Capture the cell that displays the provided text and extract its (x, y) central coordinate. 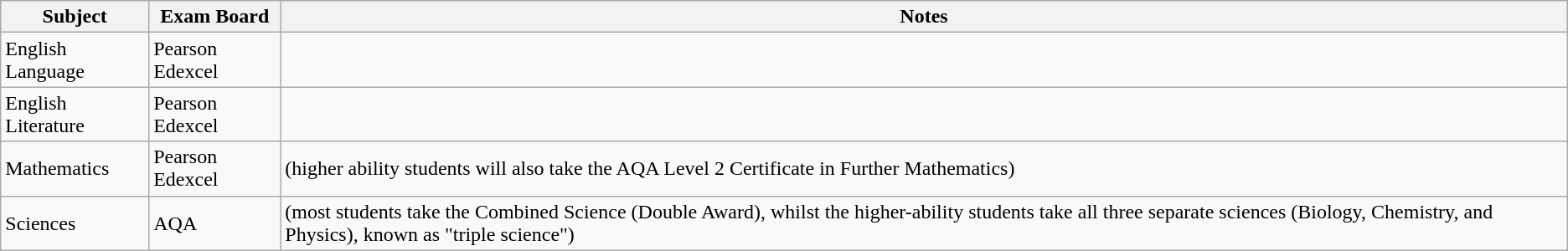
Sciences (75, 223)
(higher ability students will also take the AQA Level 2 Certificate in Further Mathematics) (924, 169)
Subject (75, 17)
Mathematics (75, 169)
Exam Board (214, 17)
English Language (75, 60)
AQA (214, 223)
English Literature (75, 114)
Notes (924, 17)
